For the text-containing cell, return its midpoint in [x, y] coordinate format. 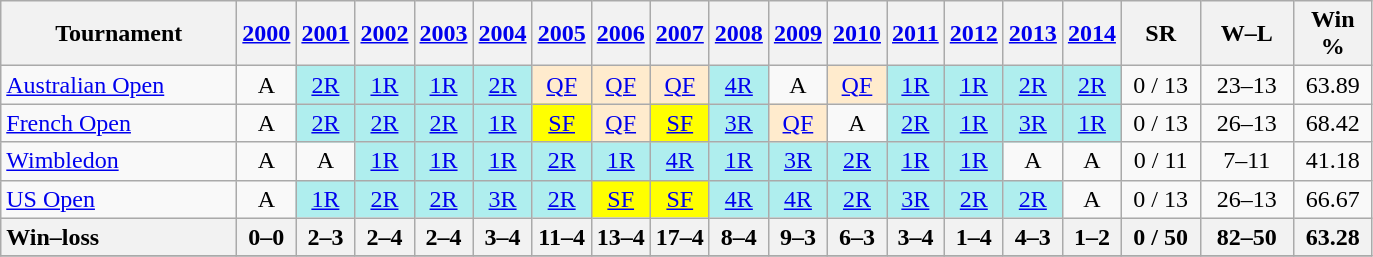
0 / 50 [1160, 237]
17–4 [680, 237]
Australian Open [119, 85]
2001 [326, 34]
68.42 [1334, 123]
SR [1160, 34]
11–4 [562, 237]
2011 [915, 34]
French Open [119, 123]
9–3 [798, 237]
Win % [1334, 34]
2007 [680, 34]
2013 [1032, 34]
2005 [562, 34]
2012 [974, 34]
13–4 [620, 237]
2002 [384, 34]
Wimbledon [119, 161]
2014 [1092, 34]
2004 [502, 34]
1–2 [1092, 237]
6–3 [856, 237]
2000 [266, 34]
7–11 [1247, 161]
Tournament [119, 34]
2010 [856, 34]
63.28 [1334, 237]
2003 [444, 34]
2009 [798, 34]
63.89 [1334, 85]
0–0 [266, 237]
2–3 [326, 237]
2008 [738, 34]
0 / 11 [1160, 161]
1–4 [974, 237]
4–3 [1032, 237]
US Open [119, 199]
Win–loss [119, 237]
66.67 [1334, 199]
W–L [1247, 34]
82–50 [1247, 237]
2006 [620, 34]
8–4 [738, 237]
23–13 [1247, 85]
41.18 [1334, 161]
